Extract the (X, Y) coordinate from the center of the cell holding the provided text.  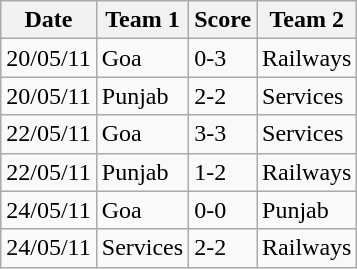
0-0 (223, 210)
0-3 (223, 58)
3-3 (223, 134)
1-2 (223, 172)
Team 2 (307, 20)
Team 1 (142, 20)
Date (49, 20)
Score (223, 20)
